Identify which cell holds the provided text, then report its [X, Y] central coordinate. 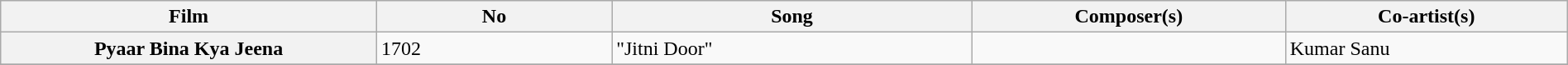
No [494, 17]
Pyaar Bina Kya Jeena [189, 48]
"Jitni Door" [792, 48]
Film [189, 17]
1702 [494, 48]
Song [792, 17]
Co-artist(s) [1426, 17]
Kumar Sanu [1426, 48]
Composer(s) [1128, 17]
